Capture the cell that displays the provided text and extract its (x, y) central coordinate. 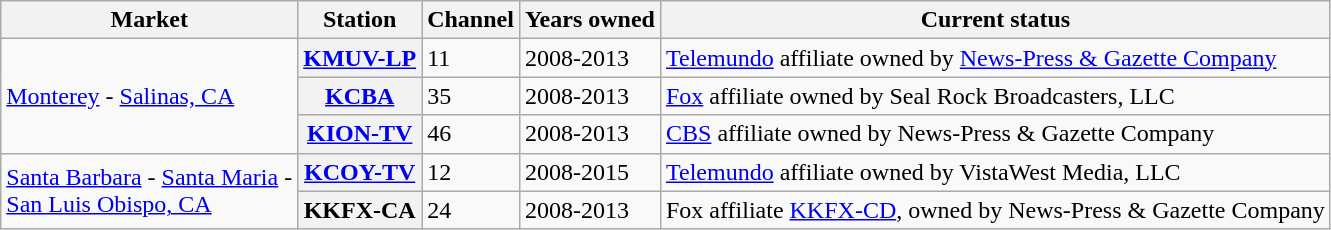
KCOY-TV (360, 172)
KMUV-LP (360, 58)
Santa Barbara - Santa Maria -San Luis Obispo, CA (150, 191)
Fox affiliate owned by Seal Rock Broadcasters, LLC (995, 96)
CBS affiliate owned by News-Press & Gazette Company (995, 134)
Telemundo affiliate owned by News-Press & Gazette Company (995, 58)
35 (471, 96)
Monterey - Salinas, CA (150, 96)
Station (360, 20)
Telemundo affiliate owned by VistaWest Media, LLC (995, 172)
Fox affiliate KKFX-CD, owned by News-Press & Gazette Company (995, 210)
Current status (995, 20)
12 (471, 172)
24 (471, 210)
KION-TV (360, 134)
KKFX-CA (360, 210)
11 (471, 58)
Channel (471, 20)
KCBA (360, 96)
Years owned (590, 20)
Market (150, 20)
46 (471, 134)
2008-2015 (590, 172)
